Provide the [X, Y] coordinate of the cell's center where the given text is located.  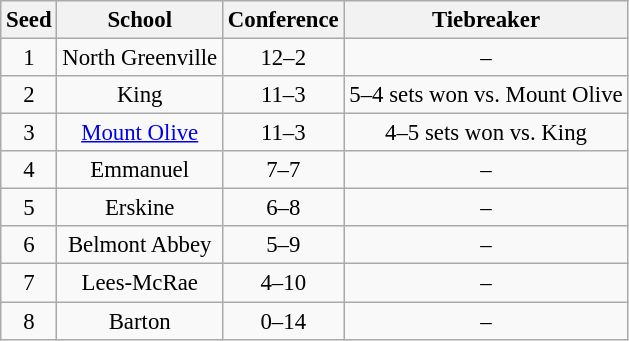
4–10 [283, 283]
School [140, 20]
Lees-McRae [140, 283]
8 [29, 321]
Tiebreaker [486, 20]
5–9 [283, 245]
2 [29, 95]
0–14 [283, 321]
1 [29, 58]
6–8 [283, 208]
King [140, 95]
5 [29, 208]
Belmont Abbey [140, 245]
Erskine [140, 208]
Mount Olive [140, 133]
4–5 sets won vs. King [486, 133]
Emmanuel [140, 170]
4 [29, 170]
7–7 [283, 170]
North Greenville [140, 58]
3 [29, 133]
6 [29, 245]
Barton [140, 321]
Conference [283, 20]
Seed [29, 20]
5–4 sets won vs. Mount Olive [486, 95]
12–2 [283, 58]
7 [29, 283]
